Return (X, Y) of the center of cell containing provided text 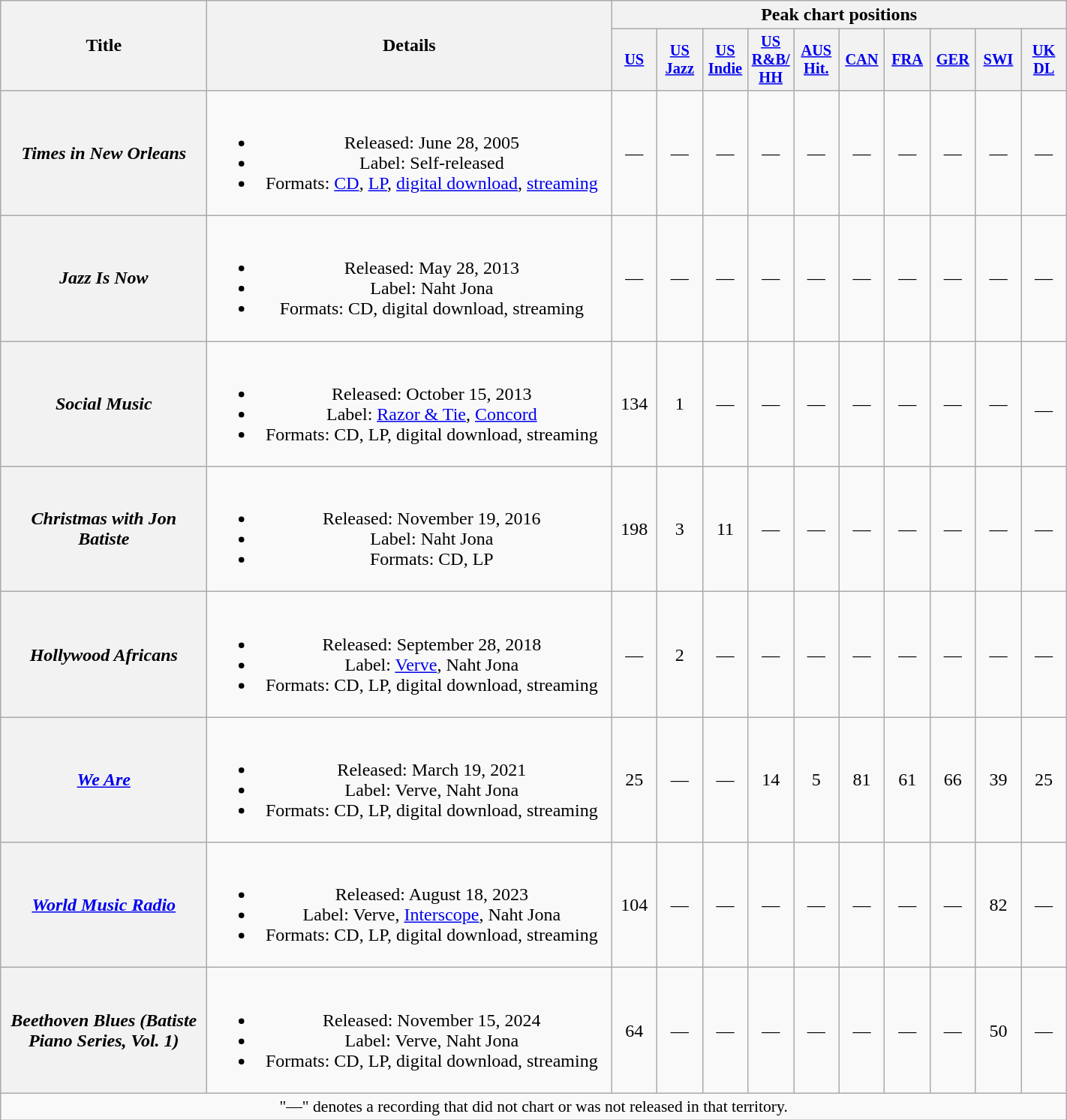
Social Music (104, 404)
Released: August 18, 2023Label: Verve, Interscope, Naht JonaFormats: CD, LP, digital download, streaming (410, 905)
Christmas with Jon Batiste (104, 530)
104 (635, 905)
USR&B/HH (771, 60)
Released: November 15, 2024Label: Verve, Naht JonaFormats: CD, LP, digital download, streaming (410, 1031)
__ (1044, 404)
Beethoven Blues (Batiste Piano Series, Vol. 1) (104, 1031)
2 (680, 654)
1 (680, 404)
Released: September 28, 2018Label: Verve, Naht JonaFormats: CD, LP, digital download, streaming (410, 654)
"—" denotes a recording that did not chart or was not released in that territory. (534, 1106)
5 (816, 780)
198 (635, 530)
Jazz Is Now (104, 279)
50 (998, 1031)
66 (953, 780)
Released: November 19, 2016Label: Naht JonaFormats: CD, LP (410, 530)
134 (635, 404)
3 (680, 530)
GER (953, 60)
Hollywood Africans (104, 654)
CAN (861, 60)
Released: May 28, 2013Label: Naht JonaFormats: CD, digital download, streaming (410, 279)
64 (635, 1031)
14 (771, 780)
UKDL (1044, 60)
Peak chart positions (839, 15)
USIndie (725, 60)
USJazz (680, 60)
SWI (998, 60)
Times in New Orleans (104, 153)
US (635, 60)
Released: October 15, 2013Label: Razor & Tie, ConcordFormats: CD, LP, digital download, streaming (410, 404)
Released: March 19, 2021Label: Verve, Naht JonaFormats: CD, LP, digital download, streaming (410, 780)
Released: June 28, 2005Label: Self-releasedFormats: CD, LP, digital download, streaming (410, 153)
Details (410, 46)
AUSHit. (816, 60)
11 (725, 530)
FRA (908, 60)
82 (998, 905)
World Music Radio (104, 905)
61 (908, 780)
We Are (104, 780)
Title (104, 46)
81 (861, 780)
39 (998, 780)
